Determine the [X, Y] coordinate at the center of the cell enclosing the given text.  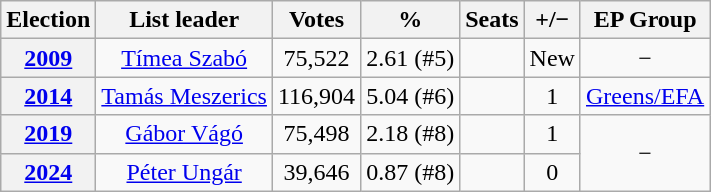
Election [48, 20]
116,904 [316, 96]
Gábor Vágó [184, 134]
EP Group [644, 20]
Péter Ungár [184, 172]
2024 [48, 172]
5.04 (#6) [410, 96]
Tímea Szabó [184, 58]
0.87 (#8) [410, 172]
Votes [316, 20]
2009 [48, 58]
Greens/EFA [644, 96]
0 [552, 172]
75,498 [316, 134]
List leader [184, 20]
2.61 (#5) [410, 58]
New [552, 58]
Tamás Meszerics [184, 96]
2.18 (#8) [410, 134]
75,522 [316, 58]
Seats [492, 20]
2014 [48, 96]
2019 [48, 134]
% [410, 20]
+/− [552, 20]
39,646 [316, 172]
